Pinpoint the cell where the given text exists, returning its (x, y) midpoint coordinate. 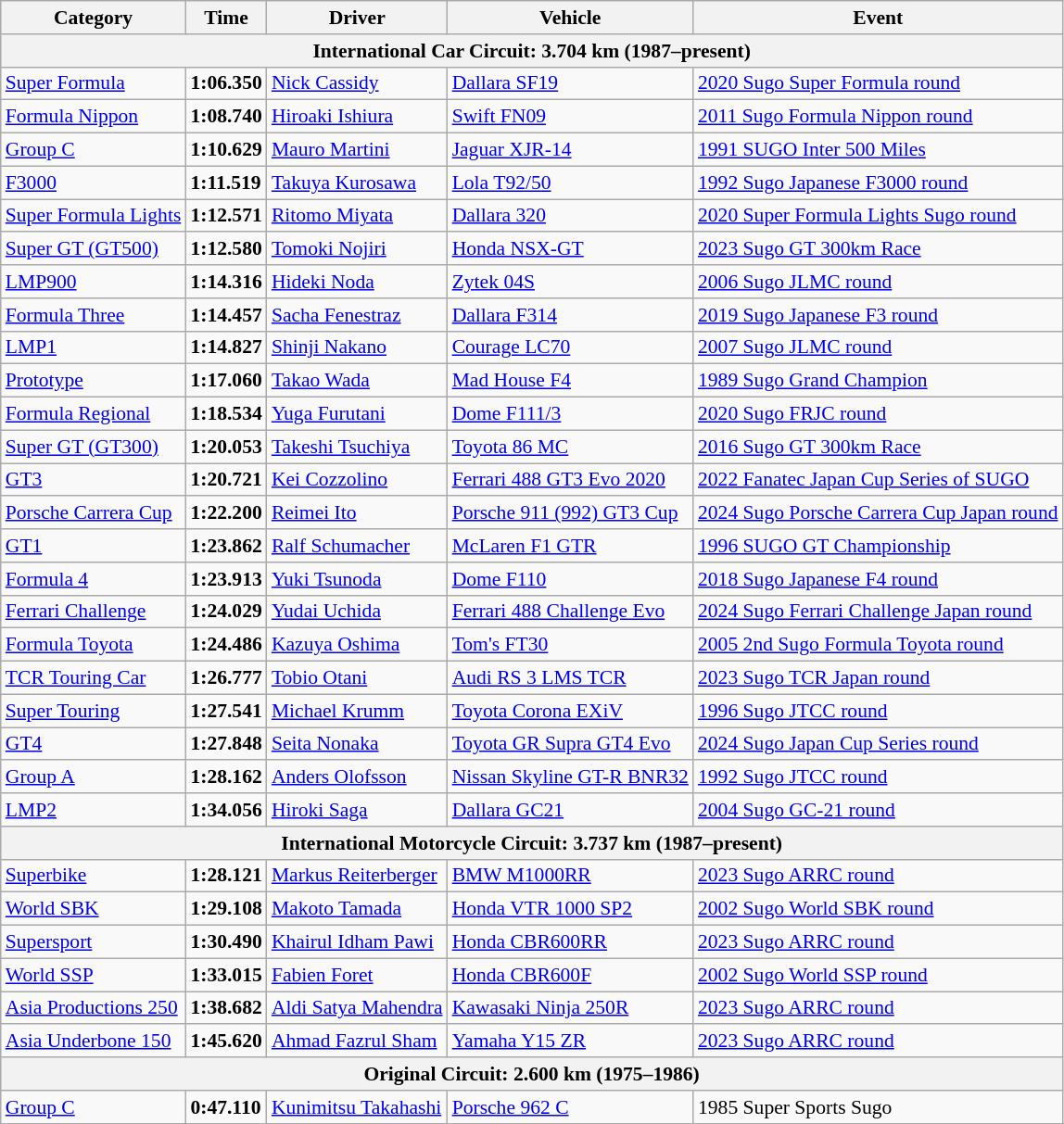
Michael Krumm (358, 711)
1:11.519 (226, 183)
2024 Sugo Japan Cup Series round (879, 744)
1:17.060 (226, 381)
Formula Regional (94, 414)
Porsche 962 C (571, 1107)
Kawasaki Ninja 250R (571, 1008)
2016 Sugo GT 300km Race (879, 447)
Anders Olofsson (358, 777)
1992 Sugo JTCC round (879, 777)
Khairul Idham Pawi (358, 942)
F3000 (94, 183)
1:06.350 (226, 83)
2022 Fanatec Japan Cup Series of SUGO (879, 480)
Formula 4 (94, 579)
2018 Sugo Japanese F4 round (879, 579)
Hideki Noda (358, 282)
Reimei Ito (358, 513)
Swift FN09 (571, 117)
1:34.056 (226, 810)
Seita Nonaka (358, 744)
Ferrari Challenge (94, 612)
Kei Cozzolino (358, 480)
2024 Sugo Ferrari Challenge Japan round (879, 612)
Vehicle (571, 18)
McLaren F1 GTR (571, 546)
Superbike (94, 876)
Dome F110 (571, 579)
Honda CBR600F (571, 975)
1:29.108 (226, 909)
GT1 (94, 546)
2007 Sugo JLMC round (879, 347)
1:27.848 (226, 744)
Audi RS 3 LMS TCR (571, 678)
1:45.620 (226, 1042)
2020 Sugo FRJC round (879, 414)
LMP1 (94, 347)
Tobio Otani (358, 678)
Fabien Foret (358, 975)
Yuga Furutani (358, 414)
1:24.029 (226, 612)
GT4 (94, 744)
Honda VTR 1000 SP2 (571, 909)
1:14.457 (226, 315)
Makoto Tamada (358, 909)
Toyota 86 MC (571, 447)
1:18.534 (226, 414)
Super Touring (94, 711)
1:10.629 (226, 150)
Mauro Martini (358, 150)
GT3 (94, 480)
LMP900 (94, 282)
2023 Sugo GT 300km Race (879, 249)
Kazuya Oshima (358, 645)
1:28.121 (226, 876)
Prototype (94, 381)
Hiroki Saga (358, 810)
Category (94, 18)
World SBK (94, 909)
Super GT (GT300) (94, 447)
1:24.486 (226, 645)
Mad House F4 (571, 381)
Shinji Nakano (358, 347)
TCR Touring Car (94, 678)
Jaguar XJR-14 (571, 150)
International Motorcycle Circuit: 3.737 km (1987–present) (532, 843)
Dallara GC21 (571, 810)
1:22.200 (226, 513)
Nissan Skyline GT-R BNR32 (571, 777)
Dallara F314 (571, 315)
1:14.827 (226, 347)
Ferrari 488 Challenge Evo (571, 612)
2023 Sugo TCR Japan round (879, 678)
International Car Circuit: 3.704 km (1987–present) (532, 51)
Yamaha Y15 ZR (571, 1042)
World SSP (94, 975)
Sacha Fenestraz (358, 315)
LMP2 (94, 810)
Super Formula Lights (94, 216)
1:20.721 (226, 480)
1:23.862 (226, 546)
1992 Sugo Japanese F3000 round (879, 183)
Honda NSX-GT (571, 249)
Toyota GR Supra GT4 Evo (571, 744)
Asia Productions 250 (94, 1008)
Honda CBR600RR (571, 942)
2002 Sugo World SSP round (879, 975)
Event (879, 18)
Formula Three (94, 315)
Zytek 04S (571, 282)
1:23.913 (226, 579)
Porsche 911 (992) GT3 Cup (571, 513)
1:26.777 (226, 678)
2002 Sugo World SBK round (879, 909)
Yudai Uchida (358, 612)
Hiroaki Ishiura (358, 117)
1:14.316 (226, 282)
1:27.541 (226, 711)
Toyota Corona EXiV (571, 711)
Asia Underbone 150 (94, 1042)
Ferrari 488 GT3 Evo 2020 (571, 480)
1:30.490 (226, 942)
Driver (358, 18)
1:38.682 (226, 1008)
2011 Sugo Formula Nippon round (879, 117)
Super Formula (94, 83)
2019 Sugo Japanese F3 round (879, 315)
2006 Sugo JLMC round (879, 282)
1989 Sugo Grand Champion (879, 381)
Yuki Tsunoda (358, 579)
2024 Sugo Porsche Carrera Cup Japan round (879, 513)
Markus Reiterberger (358, 876)
Original Circuit: 2.600 km (1975–1986) (532, 1074)
1996 SUGO GT Championship (879, 546)
0:47.110 (226, 1107)
Kunimitsu Takahashi (358, 1107)
1:33.015 (226, 975)
1:28.162 (226, 777)
1:12.580 (226, 249)
1:12.571 (226, 216)
Formula Toyota (94, 645)
Porsche Carrera Cup (94, 513)
Super GT (GT500) (94, 249)
1991 SUGO Inter 500 Miles (879, 150)
Dallara 320 (571, 216)
2020 Super Formula Lights Sugo round (879, 216)
1996 Sugo JTCC round (879, 711)
Supersport (94, 942)
2004 Sugo GC-21 round (879, 810)
Formula Nippon (94, 117)
Ralf Schumacher (358, 546)
Ahmad Fazrul Sham (358, 1042)
Takuya Kurosawa (358, 183)
Tomoki Nojiri (358, 249)
Dallara SF19 (571, 83)
Lola T92/50 (571, 183)
Aldi Satya Mahendra (358, 1008)
Ritomo Miyata (358, 216)
Time (226, 18)
Dome F111/3 (571, 414)
1985 Super Sports Sugo (879, 1107)
Takeshi Tsuchiya (358, 447)
Nick Cassidy (358, 83)
2005 2nd Sugo Formula Toyota round (879, 645)
Group A (94, 777)
1:20.053 (226, 447)
Takao Wada (358, 381)
Tom's FT30 (571, 645)
BMW M1000RR (571, 876)
1:08.740 (226, 117)
Courage LC70 (571, 347)
2020 Sugo Super Formula round (879, 83)
